Search for the cell housing the specified text and yield its [x, y] center coordinate. 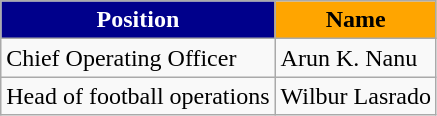
Position [138, 20]
Wilbur Lasrado [356, 96]
Arun K. Nanu [356, 58]
Name [356, 20]
Chief Operating Officer [138, 58]
Head of football operations [138, 96]
